Identify which cell holds the provided text, then report its [x, y] central coordinate. 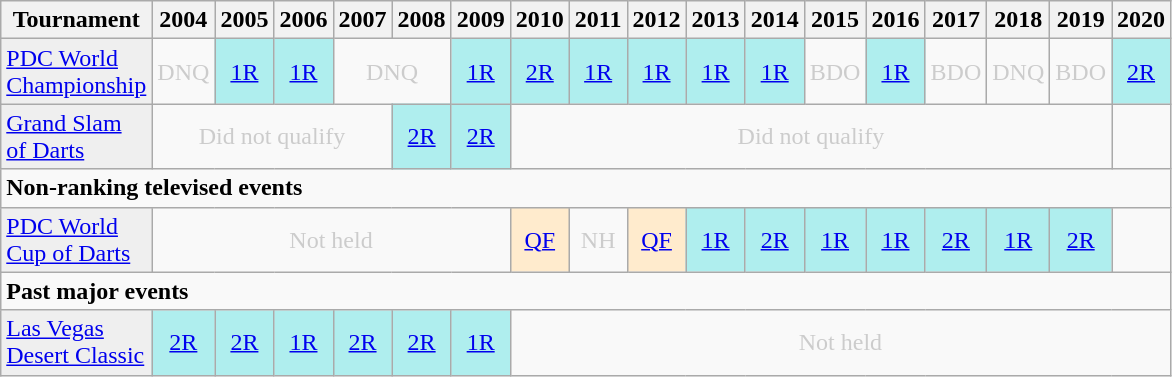
Las Vegas Desert Classic [76, 342]
2010 [540, 20]
2018 [1018, 20]
2016 [896, 20]
2005 [244, 20]
PDC World Championship [76, 72]
Tournament [76, 20]
2011 [598, 20]
2020 [1142, 20]
2019 [1081, 20]
Past major events [586, 291]
2004 [184, 20]
2007 [362, 20]
2017 [956, 20]
2006 [304, 20]
2015 [835, 20]
NH [598, 240]
2014 [774, 20]
2013 [716, 20]
2009 [480, 20]
Non-ranking televised events [586, 188]
PDC World Cup of Darts [76, 240]
2012 [656, 20]
2008 [422, 20]
Grand Slam of Darts [76, 136]
